Return the (x, y) coordinate for the center point of the cell that contains the specified text.  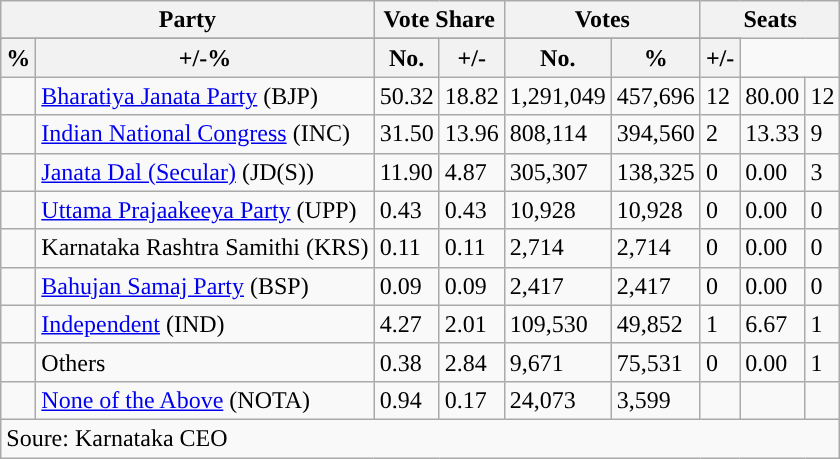
2.01 (472, 324)
50.32 (406, 96)
Uttama Prajaakeeya Party (UPP) (205, 210)
+/-% (205, 58)
Soure: Karnataka CEO (420, 438)
4.87 (472, 172)
75,531 (656, 362)
109,530 (558, 324)
3,599 (656, 400)
18.82 (472, 96)
808,114 (558, 134)
Votes (602, 20)
9 (822, 134)
80.00 (772, 96)
Janata Dal (Secular) (JD(S)) (205, 172)
9,671 (558, 362)
457,696 (656, 96)
394,560 (656, 134)
Others (205, 362)
11.90 (406, 172)
3 (822, 172)
6.67 (772, 324)
31.50 (406, 134)
2 (720, 134)
24,073 (558, 400)
0.17 (472, 400)
Bahujan Samaj Party (BSP) (205, 286)
1,291,049 (558, 96)
0.38 (406, 362)
13.33 (772, 134)
Indian National Congress (INC) (205, 134)
None of the Above (NOTA) (205, 400)
305,307 (558, 172)
2.84 (472, 362)
Party (188, 20)
49,852 (656, 324)
0.94 (406, 400)
13.96 (472, 134)
Vote Share (439, 20)
Bharatiya Janata Party (BJP) (205, 96)
Independent (IND) (205, 324)
Seats (770, 20)
138,325 (656, 172)
Karnataka Rashtra Samithi (KRS) (205, 248)
4.27 (406, 324)
